From the cell containing the given text, extract its center point as [x, y] coordinate. 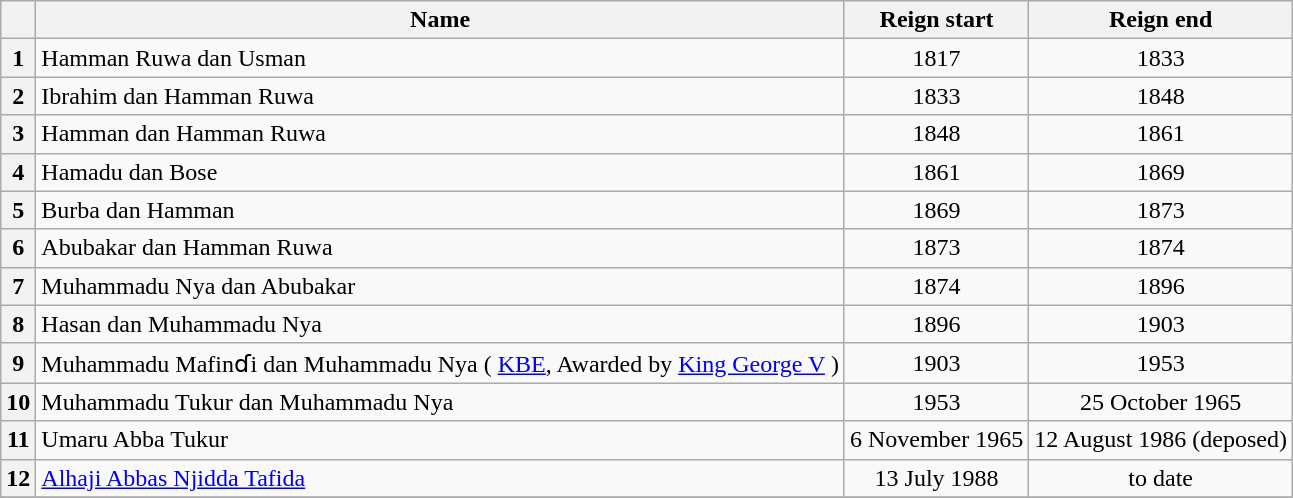
Umaru Abba Tukur [440, 440]
Alhaji Abbas Njidda Tafida [440, 478]
1 [18, 58]
Hasan dan Muhammadu Nya [440, 324]
1817 [936, 58]
4 [18, 172]
to date [1161, 478]
Burba dan Hamman [440, 210]
Abubakar dan Hamman Ruwa [440, 248]
5 [18, 210]
7 [18, 286]
12 August 1986 (deposed) [1161, 440]
Hamadu dan Bose [440, 172]
Muhammadu Tukur dan Muhammadu Nya [440, 402]
3 [18, 134]
6 November 1965 [936, 440]
10 [18, 402]
Reign end [1161, 20]
Muhammadu Mafinɗi dan Muhammadu Nya ( KBE, Awarded by King George V ) [440, 363]
6 [18, 248]
11 [18, 440]
12 [18, 478]
Hamman dan Hamman Ruwa [440, 134]
Muhammadu Nya dan Abubakar [440, 286]
Ibrahim dan Hamman Ruwa [440, 96]
13 July 1988 [936, 478]
8 [18, 324]
Reign start [936, 20]
2 [18, 96]
9 [18, 363]
25 October 1965 [1161, 402]
Name [440, 20]
Hamman Ruwa dan Usman [440, 58]
